Find where the given text appears and provide that cell's center as [X, Y] coordinate. 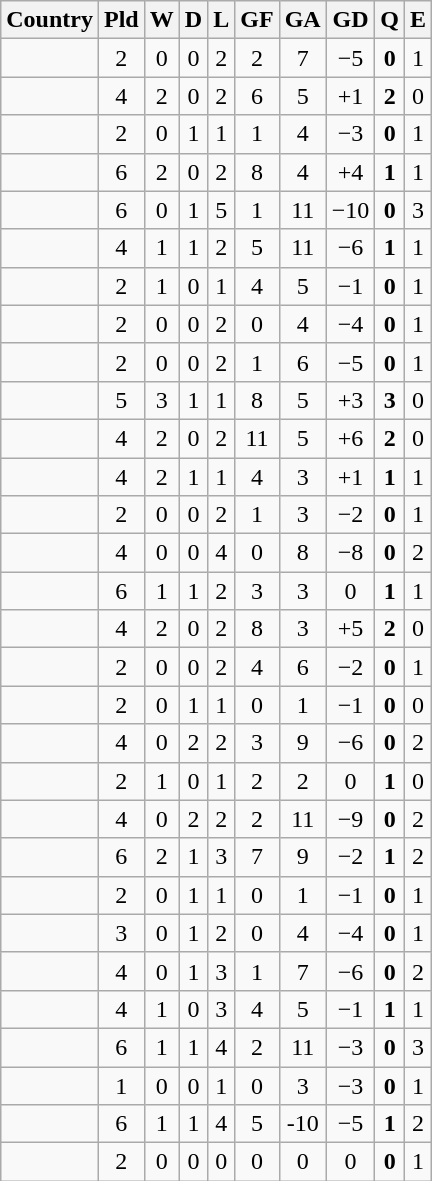
+3 [350, 400]
−10 [350, 210]
GD [350, 20]
GF [257, 20]
Pld [121, 20]
+5 [350, 629]
E [418, 20]
−9 [350, 819]
−8 [350, 553]
L [222, 20]
+6 [350, 438]
D [193, 20]
W [162, 20]
GA [302, 20]
Country [50, 20]
Q [390, 20]
+4 [350, 172]
-10 [302, 1124]
